Locate the cell with the specified text and output its (X, Y) center coordinate. 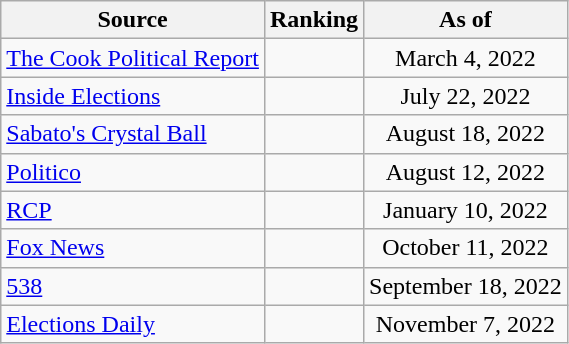
November 7, 2022 (466, 324)
January 10, 2022 (466, 210)
Ranking (314, 20)
The Cook Political Report (133, 58)
July 22, 2022 (466, 96)
RCP (133, 210)
Politico (133, 172)
Elections Daily (133, 324)
October 11, 2022 (466, 248)
Source (133, 20)
As of (466, 20)
August 12, 2022 (466, 172)
Fox News (133, 248)
September 18, 2022 (466, 286)
538 (133, 286)
Inside Elections (133, 96)
Sabato's Crystal Ball (133, 134)
August 18, 2022 (466, 134)
March 4, 2022 (466, 58)
